Determine the [X, Y] coordinate at the center of the cell enclosing the given text.  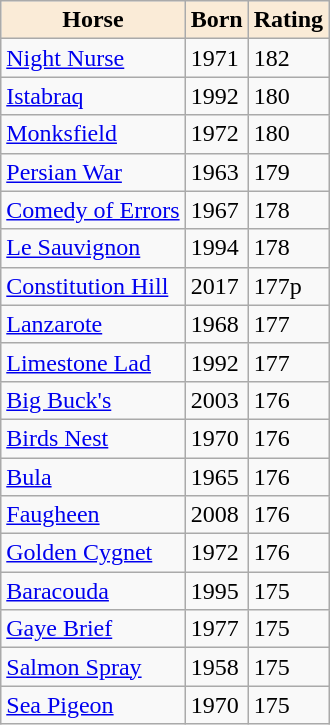
Gaye Brief [93, 629]
Baracouda [93, 591]
Sea Pigeon [93, 705]
Horse [93, 20]
Golden Cygnet [93, 553]
1995 [216, 591]
Persian War [93, 172]
Bula [93, 477]
1967 [216, 210]
Salmon Spray [93, 667]
Comedy of Errors [93, 210]
Limestone Lad [93, 362]
1977 [216, 629]
2003 [216, 400]
Le Sauvignon [93, 248]
177p [288, 286]
1968 [216, 324]
1965 [216, 477]
Istabraq [93, 96]
Night Nurse [93, 58]
Monksfield [93, 134]
Constitution Hill [93, 286]
1971 [216, 58]
1963 [216, 172]
Big Buck's [93, 400]
Rating [288, 20]
182 [288, 58]
1994 [216, 248]
Lanzarote [93, 324]
2017 [216, 286]
Born [216, 20]
179 [288, 172]
2008 [216, 515]
1958 [216, 667]
Faugheen [93, 515]
Birds Nest [93, 438]
